From the cell containing the given text, extract its center point as (x, y) coordinate. 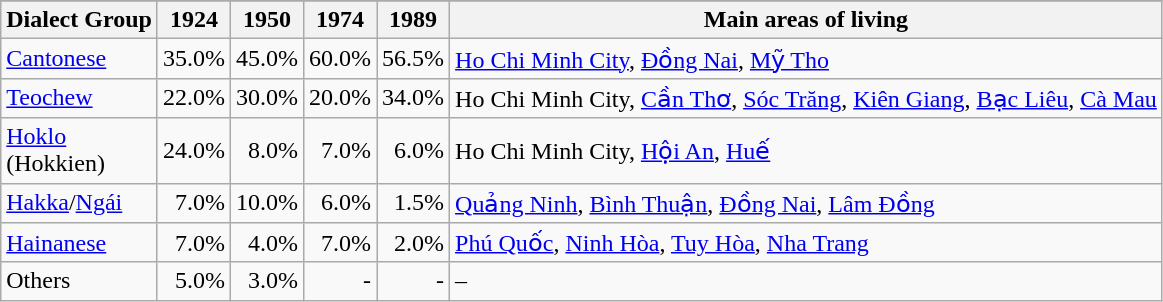
34.0% (414, 98)
Hakka/Ngái (80, 203)
10.0% (266, 203)
Hainanese (80, 243)
60.0% (340, 59)
24.0% (194, 150)
30.0% (266, 98)
Cantonese (80, 59)
Others (80, 281)
8.0% (266, 150)
1974 (340, 20)
1950 (266, 20)
– (806, 281)
Main areas of living (806, 20)
22.0% (194, 98)
2.0% (414, 243)
Ho Chi Minh City, Đồng Nai, Mỹ Tho (806, 59)
Quảng Ninh, Bình Thuận, Đồng Nai, Lâm Đồng (806, 203)
45.0% (266, 59)
4.0% (266, 243)
56.5% (414, 59)
20.0% (340, 98)
Hoklo(Hokkien) (80, 150)
5.0% (194, 281)
Phú Quốc, Ninh Hòa, Tuy Hòa, Nha Trang (806, 243)
Ho Chi Minh City, Cần Thơ, Sóc Trăng, Kiên Giang, Bạc Liêu, Cà Mau (806, 98)
3.0% (266, 281)
35.0% (194, 59)
1924 (194, 20)
Teochew (80, 98)
Dialect Group (80, 20)
1.5% (414, 203)
1989 (414, 20)
Ho Chi Minh City, Hội An, Huế (806, 150)
